Capture the cell that displays the provided text and extract its [x, y] central coordinate. 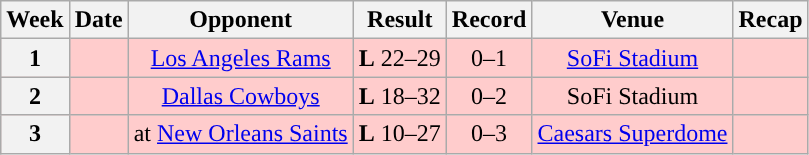
Dallas Cowboys [240, 96]
Date [98, 20]
Venue [632, 20]
Opponent [240, 20]
3 [35, 134]
L 10–27 [400, 134]
Result [400, 20]
1 [35, 58]
0–1 [489, 58]
Caesars Superdome [632, 134]
Recap [770, 20]
L 22–29 [400, 58]
Los Angeles Rams [240, 58]
Week [35, 20]
at New Orleans Saints [240, 134]
L 18–32 [400, 96]
2 [35, 96]
0–2 [489, 96]
Record [489, 20]
0–3 [489, 134]
